Search for the cell housing the specified text and yield its (X, Y) center coordinate. 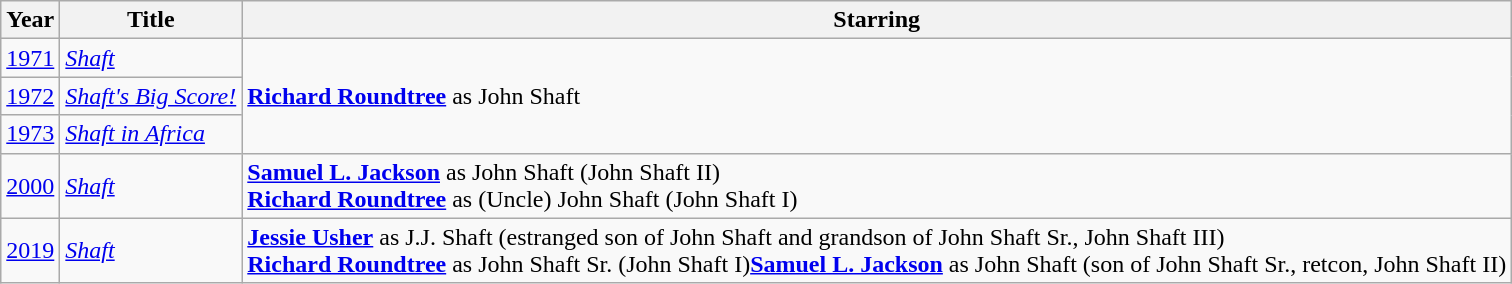
1972 (30, 96)
1971 (30, 58)
Samuel L. Jackson as John Shaft (John Shaft II)Richard Roundtree as (Uncle) John Shaft (John Shaft I) (877, 186)
1973 (30, 134)
Richard Roundtree as John Shaft (877, 96)
Shaft in Africa (151, 134)
Starring (877, 20)
Title (151, 20)
Year (30, 20)
2000 (30, 186)
2019 (30, 250)
Shaft's Big Score! (151, 96)
